Search for the cell housing the specified text and yield its (X, Y) center coordinate. 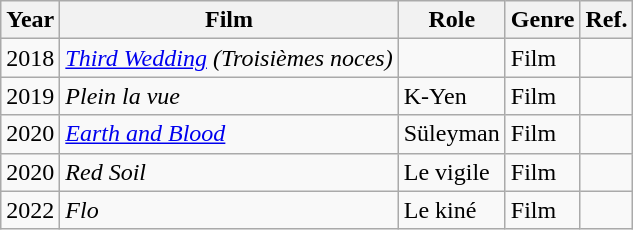
Year (30, 20)
Le kiné (452, 210)
2018 (30, 58)
Role (452, 20)
Plein la vue (229, 96)
Süleyman (452, 134)
Red Soil (229, 172)
Ref. (606, 20)
Earth and Blood (229, 134)
K-Yen (452, 96)
Le vigile (452, 172)
2019 (30, 96)
Flo (229, 210)
Genre (542, 20)
Third Wedding (Troisièmes noces) (229, 58)
2022 (30, 210)
